Find where the given text appears and provide that cell's center as [x, y] coordinate. 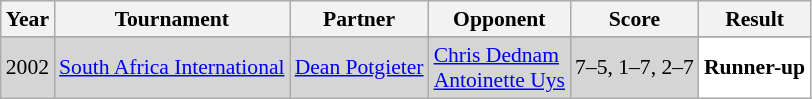
Chris Dednam Antoinette Uys [500, 68]
Opponent [500, 19]
Result [754, 19]
Runner-up [754, 68]
South Africa International [172, 68]
Year [28, 19]
Tournament [172, 19]
2002 [28, 68]
Partner [360, 19]
7–5, 1–7, 2–7 [634, 68]
Dean Potgieter [360, 68]
Score [634, 19]
